Find where the given text appears and provide that cell's center as (X, Y) coordinate. 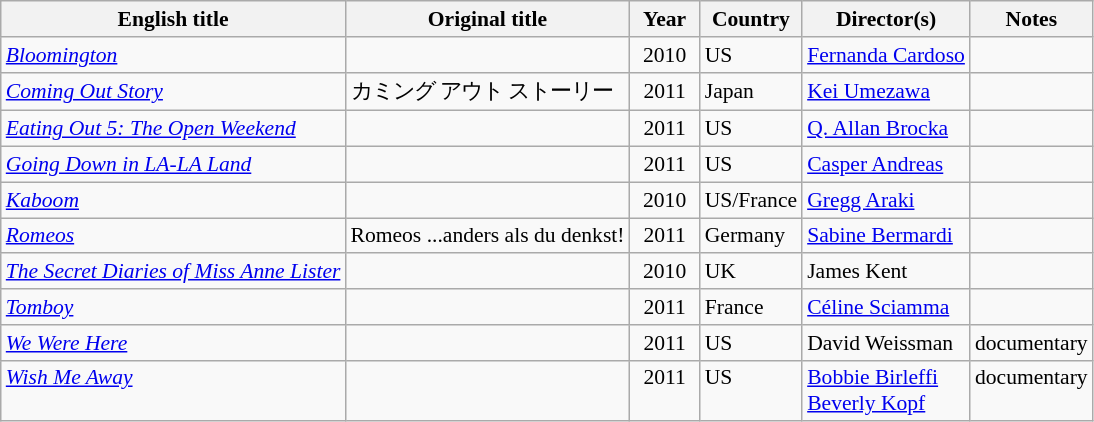
Sabine Bermardi (886, 236)
Romeos ...anders als du denkst! (487, 236)
Wish Me Away (174, 390)
Romeos (174, 236)
Q. Allan Brocka (886, 129)
The Secret Diaries of Miss Anne Lister (174, 272)
Céline Sciamma (886, 307)
James Kent (886, 272)
Original title (487, 19)
Germany (751, 236)
Fernanda Cardoso (886, 55)
Gregg Araki (886, 200)
Kei Umezawa (886, 92)
Country (751, 19)
Going Down in LA-LA Land (174, 165)
UK (751, 272)
Director(s) (886, 19)
David Weissman (886, 343)
US/France (751, 200)
Japan (751, 92)
English title (174, 19)
カミング アウト ストーリー (487, 92)
Coming Out Story (174, 92)
Year (665, 19)
Casper Andreas (886, 165)
Notes (1032, 19)
Bobbie Birleffi Beverly Kopf (886, 390)
Eating Out 5: The Open Weekend (174, 129)
France (751, 307)
Kaboom (174, 200)
We Were Here (174, 343)
Bloomington (174, 55)
Tomboy (174, 307)
